Output the [X, Y] coordinate of the center of the cell containing the given text.  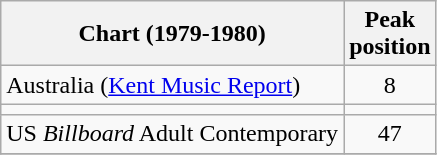
US Billboard Adult Contemporary [172, 134]
8 [390, 85]
47 [390, 134]
Australia (Kent Music Report) [172, 85]
Chart (1979-1980) [172, 34]
Peakposition [390, 34]
